Provide the [X, Y] coordinate of the cell's center where the given text is located.  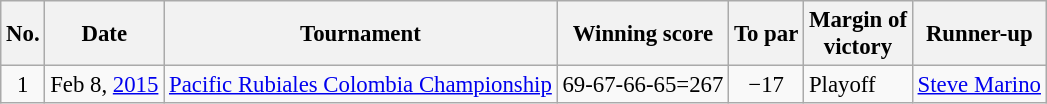
Tournament [360, 34]
Pacific Rubiales Colombia Championship [360, 85]
Feb 8, 2015 [104, 85]
No. [23, 34]
To par [766, 34]
1 [23, 85]
Margin ofvictory [858, 34]
Steve Marino [979, 85]
Playoff [858, 85]
Runner-up [979, 34]
−17 [766, 85]
Winning score [643, 34]
Date [104, 34]
69-67-66-65=267 [643, 85]
